Identify which cell holds the provided text, then report its (x, y) central coordinate. 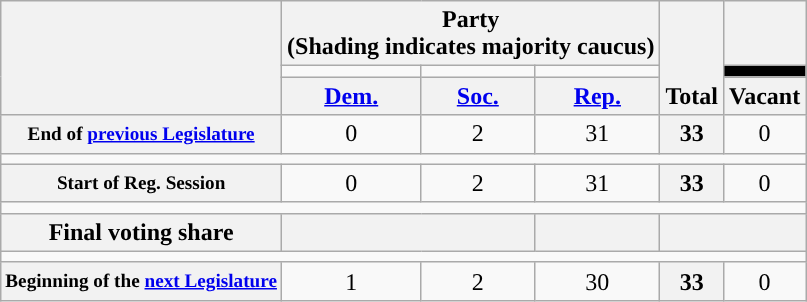
Party (Shading indicates majority caucus) (471, 34)
Start of Reg. Session (142, 183)
End of previous Legislature (142, 134)
Vacant (764, 96)
30 (598, 281)
Total (692, 58)
1 (352, 281)
Beginning of the next Legislature (142, 281)
Final voting share (142, 232)
Soc. (478, 96)
Dem. (352, 96)
Rep. (598, 96)
